Capture the cell that displays the provided text and extract its (x, y) central coordinate. 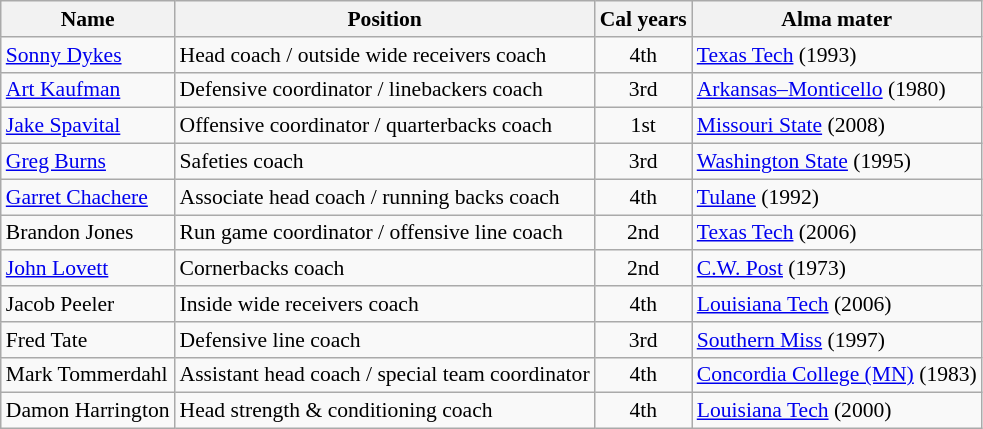
Assistant head coach / special team coordinator (385, 375)
Inside wide receivers coach (385, 304)
Concordia College (MN) (1983) (837, 375)
Jacob Peeler (88, 304)
Sonny Dykes (88, 55)
Associate head coach / running backs coach (385, 197)
1st (644, 126)
Tulane (1992) (837, 197)
Offensive coordinator / quarterbacks coach (385, 126)
Run game coordinator / offensive line coach (385, 233)
Louisiana Tech (2000) (837, 411)
Defensive line coach (385, 340)
Head strength & conditioning coach (385, 411)
Defensive coordinator / linebackers coach (385, 90)
Art Kaufman (88, 90)
Position (385, 19)
Damon Harrington (88, 411)
Head coach / outside wide receivers coach (385, 55)
C.W. Post (1973) (837, 269)
John Lovett (88, 269)
Texas Tech (1993) (837, 55)
Texas Tech (2006) (837, 233)
Southern Miss (1997) (837, 340)
Garret Chachere (88, 197)
Jake Spavital (88, 126)
Fred Tate (88, 340)
Greg Burns (88, 162)
Cornerbacks coach (385, 269)
Mark Tommerdahl (88, 375)
Cal years (644, 19)
Name (88, 19)
Washington State (1995) (837, 162)
Louisiana Tech (2006) (837, 304)
Alma mater (837, 19)
Missouri State (2008) (837, 126)
Brandon Jones (88, 233)
Arkansas–Monticello (1980) (837, 90)
Safeties coach (385, 162)
